Search for the cell housing the specified text and yield its (x, y) center coordinate. 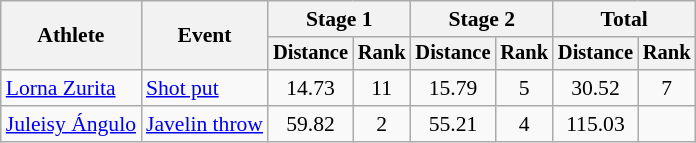
11 (382, 88)
Event (204, 36)
Stage 1 (339, 19)
Stage 2 (482, 19)
Javelin throw (204, 124)
5 (524, 88)
Shot put (204, 88)
55.21 (454, 124)
59.82 (310, 124)
15.79 (454, 88)
7 (667, 88)
Lorna Zurita (71, 88)
Juleisy Ángulo (71, 124)
4 (524, 124)
2 (382, 124)
Total (624, 19)
14.73 (310, 88)
Athlete (71, 36)
30.52 (596, 88)
115.03 (596, 124)
